Return [x, y] of the center of cell containing provided text 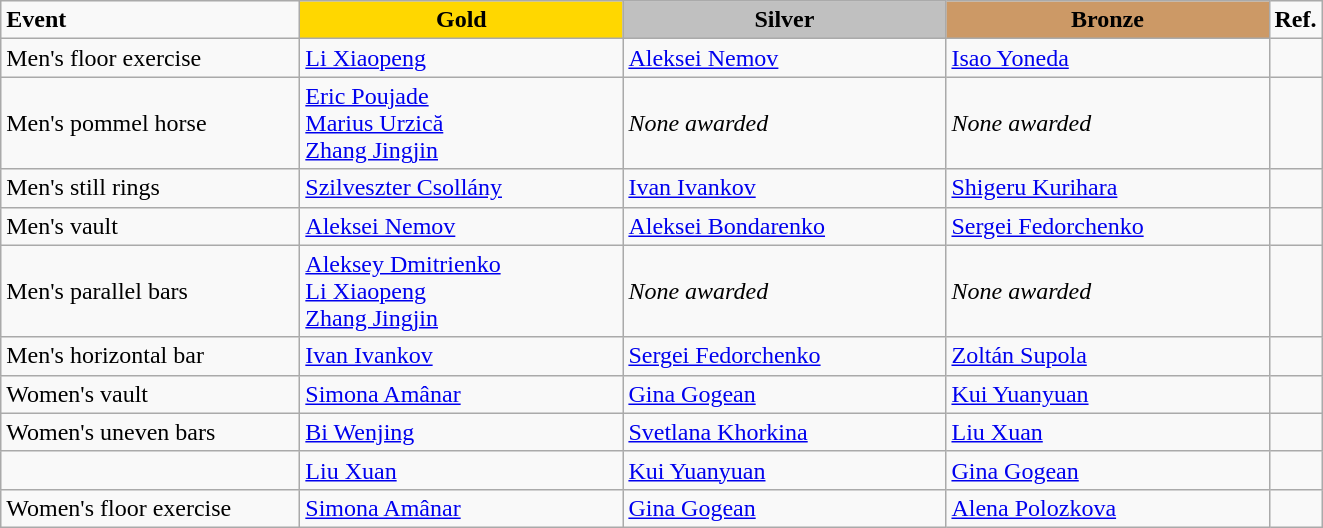
Men's still rings [150, 188]
Gold [462, 20]
Women's vault [150, 394]
Svetlana Khorkina [784, 432]
Alena Polozkova [1108, 508]
Event [150, 20]
Shigeru Kurihara [1108, 188]
Eric Poujade Marius Urzică Zhang Jingjin [462, 123]
Aleksei Bondarenko [784, 226]
Men's floor exercise [150, 58]
Isao Yoneda [1108, 58]
Women's uneven bars [150, 432]
Ref. [1296, 20]
Bi Wenjing [462, 432]
Li Xiaopeng [462, 58]
Aleksey Dmitrienko Li Xiaopeng Zhang Jingjin [462, 291]
Men's parallel bars [150, 291]
Men's horizontal bar [150, 356]
Bronze [1108, 20]
Men's pommel horse [150, 123]
Women's floor exercise [150, 508]
Men's vault [150, 226]
Silver [784, 20]
Szilveszter Csollány [462, 188]
Zoltán Supola [1108, 356]
